For the text-containing cell, return its midpoint in [x, y] coordinate format. 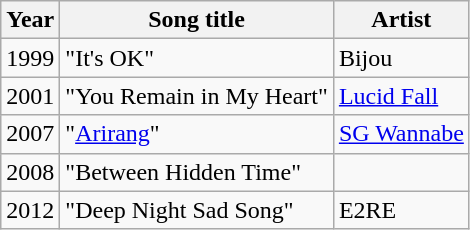
"Arirang" [197, 134]
"You Remain in My Heart" [197, 96]
Bijou [401, 58]
E2RE [401, 210]
Lucid Fall [401, 96]
2007 [30, 134]
"Between Hidden Time" [197, 172]
"It's OK" [197, 58]
2012 [30, 210]
2001 [30, 96]
1999 [30, 58]
"Deep Night Sad Song" [197, 210]
Artist [401, 20]
Year [30, 20]
Song title [197, 20]
2008 [30, 172]
SG Wannabe [401, 134]
